Provide the (X, Y) coordinate of the cell's center where the given text is located.  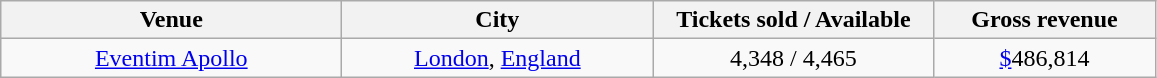
London, England (498, 58)
Tickets sold / Available (794, 20)
City (498, 20)
Gross revenue (1044, 20)
4,348 / 4,465 (794, 58)
$486,814 (1044, 58)
Venue (172, 20)
Eventim Apollo (172, 58)
